Determine the (X, Y) coordinate at the center of the cell enclosing the given text.  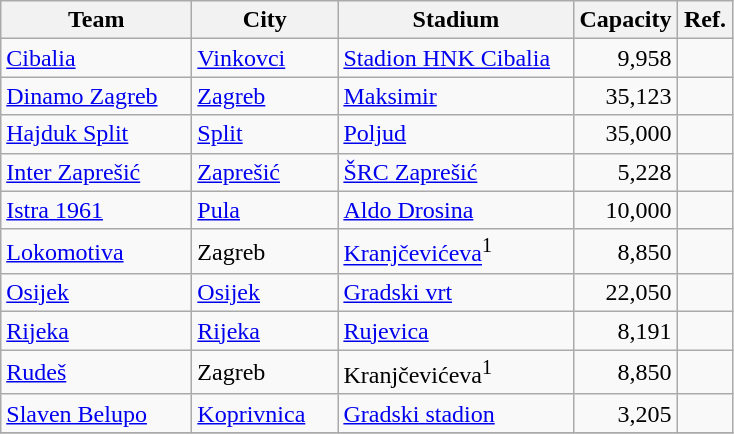
Hajduk Split (96, 134)
Dinamo Zagreb (96, 96)
Stadium (456, 20)
Split (265, 134)
Slaven Belupo (96, 413)
Lokomotiva (96, 252)
Capacity (626, 20)
ŠRC Zaprešić (456, 172)
Pula (265, 210)
5,228 (626, 172)
Istra 1961 (96, 210)
9,958 (626, 58)
Stadion HNK Cibalia (456, 58)
Vinkovci (265, 58)
Rudeš (96, 372)
Inter Zaprešić (96, 172)
Poljud (456, 134)
22,050 (626, 293)
Rujevica (456, 331)
Maksimir (456, 96)
10,000 (626, 210)
8,191 (626, 331)
Zaprešić (265, 172)
City (265, 20)
Gradski stadion (456, 413)
35,000 (626, 134)
Ref. (705, 20)
Aldo Drosina (456, 210)
Team (96, 20)
Koprivnica (265, 413)
35,123 (626, 96)
Cibalia (96, 58)
3,205 (626, 413)
Gradski vrt (456, 293)
